For the text-containing cell, return its midpoint in (x, y) coordinate format. 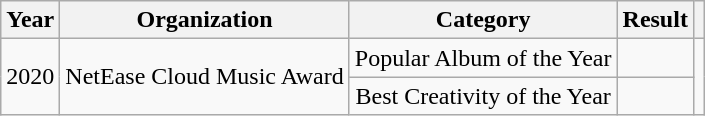
Best Creativity of the Year (483, 96)
Result (655, 20)
NetEase Cloud Music Award (204, 77)
Category (483, 20)
Organization (204, 20)
2020 (30, 77)
Year (30, 20)
Popular Album of the Year (483, 58)
